Find where the given text appears and provide that cell's center as [x, y] coordinate. 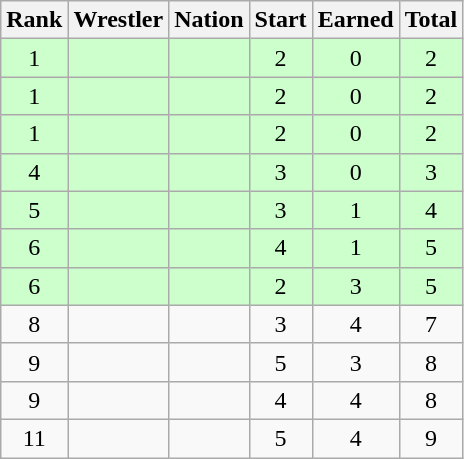
Earned [356, 20]
Total [431, 20]
Wrestler [118, 20]
Nation [209, 20]
7 [431, 324]
Start [280, 20]
Rank [34, 20]
11 [34, 438]
